Output the (X, Y) coordinate of the center of the cell containing the given text.  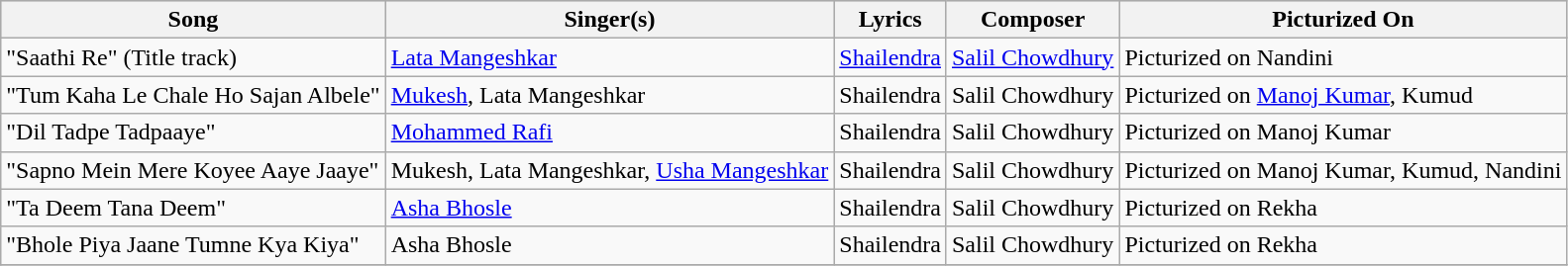
Mukesh, Lata Mangeshkar (610, 95)
Lyrics (890, 20)
Picturized on Manoj Kumar (1343, 133)
Singer(s) (610, 20)
Mukesh, Lata Mangeshkar, Usha Mangeshkar (610, 170)
Song (193, 20)
"Ta Deem Tana Deem" (193, 208)
Lata Mangeshkar (610, 57)
"Tum Kaha Le Chale Ho Sajan Albele" (193, 95)
"Sapno Mein Mere Koyee Aaye Jaaye" (193, 170)
Composer (1032, 20)
"Saathi Re" (Title track) (193, 57)
Picturized on Manoj Kumar, Kumud, Nandini (1343, 170)
Picturized on Nandini (1343, 57)
Picturized On (1343, 20)
Mohammed Rafi (610, 133)
Picturized on Manoj Kumar, Kumud (1343, 95)
"Dil Tadpe Tadpaaye" (193, 133)
"Bhole Piya Jaane Tumne Kya Kiya" (193, 245)
